Locate the cell with the specified text and output its [x, y] center coordinate. 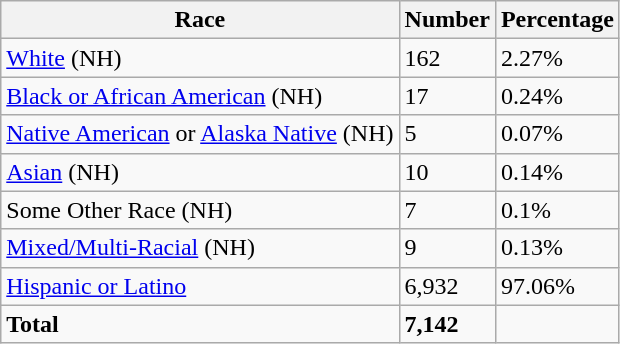
Number [447, 20]
0.1% [557, 210]
0.07% [557, 134]
5 [447, 134]
Some Other Race (NH) [200, 210]
Total [200, 324]
9 [447, 248]
Race [200, 20]
0.13% [557, 248]
2.27% [557, 58]
17 [447, 96]
97.06% [557, 286]
0.24% [557, 96]
Native American or Alaska Native (NH) [200, 134]
0.14% [557, 172]
7 [447, 210]
Black or African American (NH) [200, 96]
Percentage [557, 20]
162 [447, 58]
White (NH) [200, 58]
Hispanic or Latino [200, 286]
7,142 [447, 324]
Mixed/Multi-Racial (NH) [200, 248]
6,932 [447, 286]
Asian (NH) [200, 172]
10 [447, 172]
